For the text-containing cell, return its midpoint in (X, Y) coordinate format. 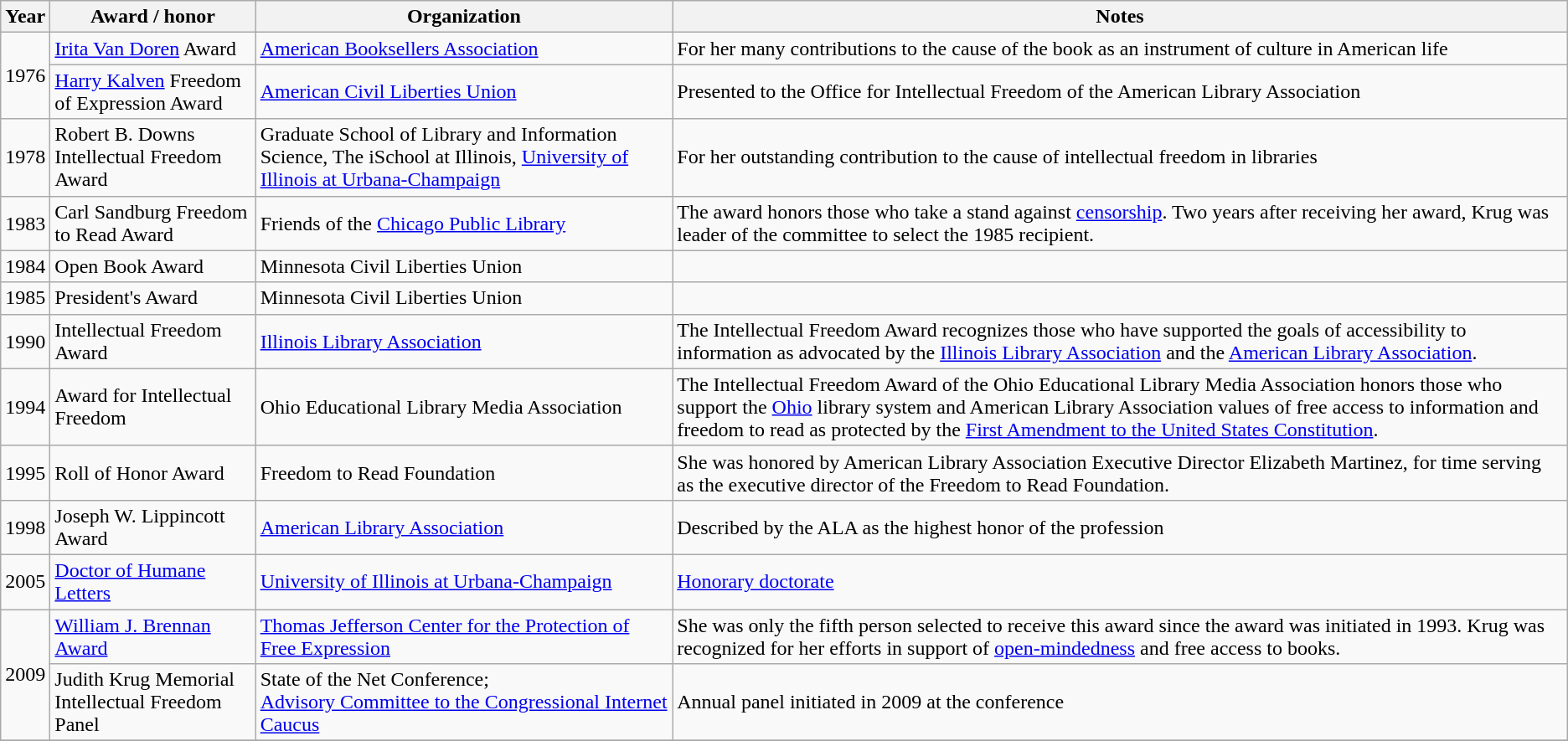
Presented to the Office for Intellectual Freedom of the American Library Association (1120, 92)
For her many contributions to the cause of the book as an instrument of culture in American life (1120, 49)
State of the Net Conference; Advisory Committee to the Congressional Internet Caucus (464, 702)
1976 (25, 75)
2005 (25, 581)
1978 (25, 157)
Freedom to Read Foundation (464, 472)
For her outstanding contribution to the cause of intellectual freedom in libraries (1120, 157)
President's Award (152, 298)
William J. Brennan Award (152, 636)
American Booksellers Association (464, 49)
Harry Kalven Freedom of Expression Award (152, 92)
Carl Sandburg Freedom to Read Award (152, 223)
Friends of the Chicago Public Library (464, 223)
Ohio Educational Library Media Association (464, 407)
Thomas Jefferson Center for the Protection of Free Expression (464, 636)
Intellectual Freedom Award (152, 342)
Award / honor (152, 17)
Honorary doctorate (1120, 581)
1983 (25, 223)
American Civil Liberties Union (464, 92)
Award for Intellectual Freedom (152, 407)
Organization (464, 17)
2009 (25, 675)
Illinois Library Association (464, 342)
Year (25, 17)
Doctor of Humane Letters (152, 581)
Annual panel initiated in 2009 at the conference (1120, 702)
Robert B. Downs Intellectual Freedom Award (152, 157)
Described by the ALA as the highest honor of the profession (1120, 527)
1985 (25, 298)
1984 (25, 266)
Open Book Award (152, 266)
1990 (25, 342)
Judith Krug Memorial Intellectual Freedom Panel (152, 702)
Roll of Honor Award (152, 472)
Irita Van Doren Award (152, 49)
Notes (1120, 17)
Graduate School of Library and Information Science, The iSchool at Illinois, University of Illinois at Urbana-Champaign (464, 157)
Joseph W. Lippincott Award (152, 527)
American Library Association (464, 527)
1995 (25, 472)
1994 (25, 407)
1998 (25, 527)
University of Illinois at Urbana-Champaign (464, 581)
